Find where the given text appears and provide that cell's center as (X, Y) coordinate. 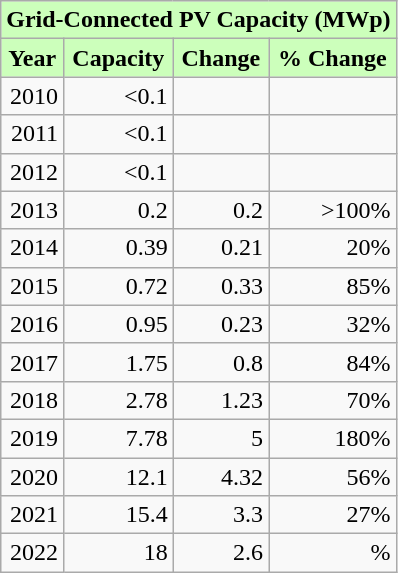
1.23 (220, 400)
12.1 (119, 477)
2010 (32, 96)
2018 (32, 400)
0.21 (220, 248)
2015 (32, 286)
2021 (32, 515)
2020 (32, 477)
84% (332, 362)
Year (32, 58)
27% (332, 515)
>100% (332, 210)
2022 (32, 553)
1.75 (119, 362)
5 (220, 438)
2011 (32, 134)
0.23 (220, 324)
Capacity (119, 58)
180% (332, 438)
2.6 (220, 553)
% (332, 553)
15.4 (119, 515)
7.78 (119, 438)
0.72 (119, 286)
% Change (332, 58)
4.32 (220, 477)
2017 (32, 362)
18 (119, 553)
20% (332, 248)
70% (332, 400)
32% (332, 324)
3.3 (220, 515)
Grid-Connected PV Capacity (MWp) (198, 20)
0.33 (220, 286)
2019 (32, 438)
0.39 (119, 248)
2013 (32, 210)
2.78 (119, 400)
85% (332, 286)
Change (220, 58)
56% (332, 477)
2014 (32, 248)
0.95 (119, 324)
0.8 (220, 362)
2016 (32, 324)
2012 (32, 172)
